Extract the [X, Y] coordinate from the center of the cell holding the provided text.  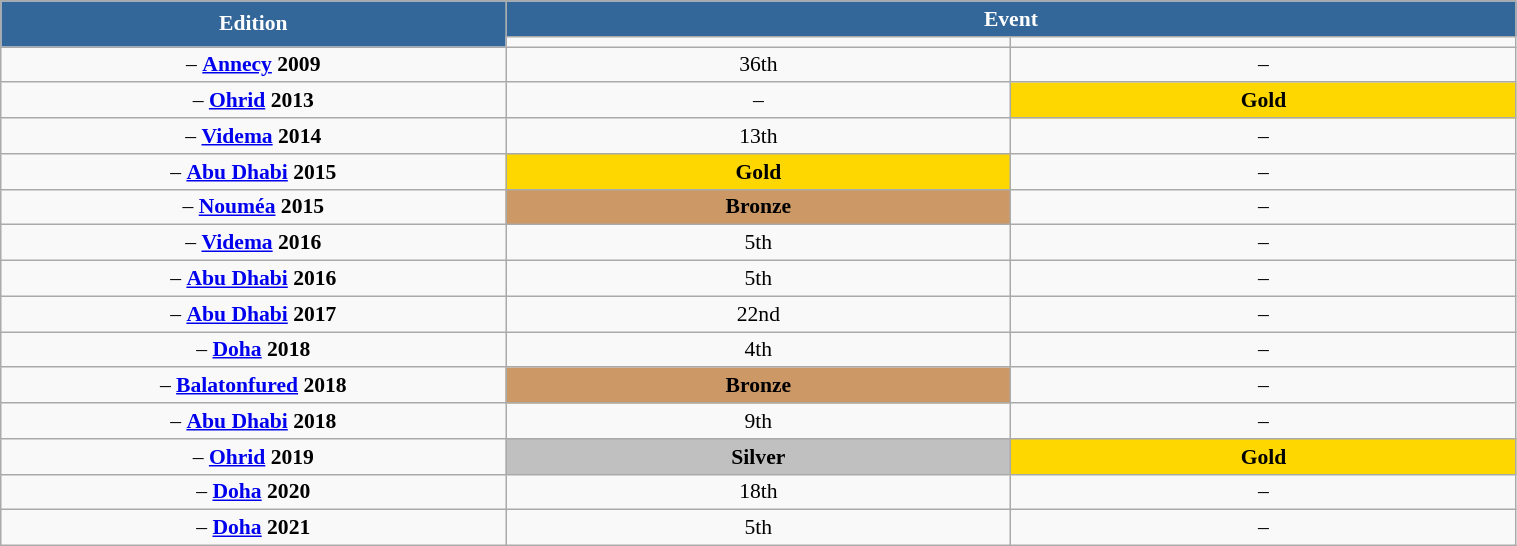
– Videma 2014 [254, 136]
– Doha 2021 [254, 528]
– Annecy 2009 [254, 65]
Silver [758, 457]
– Ohrid 2019 [254, 457]
22nd [758, 314]
Edition [254, 24]
36th [758, 65]
– Abu Dhabi 2018 [254, 421]
– Doha 2018 [254, 350]
18th [758, 492]
13th [758, 136]
4th [758, 350]
– Doha 2020 [254, 492]
– Abu Dhabi 2015 [254, 172]
– Abu Dhabi 2017 [254, 314]
– Abu Dhabi 2016 [254, 279]
– Ohrid 2013 [254, 101]
– Balatonfured 2018 [254, 386]
Event [1011, 19]
– Nouméa 2015 [254, 207]
9th [758, 421]
– Videma 2016 [254, 243]
